Pinpoint the cell where the given text exists, returning its [X, Y] midpoint coordinate. 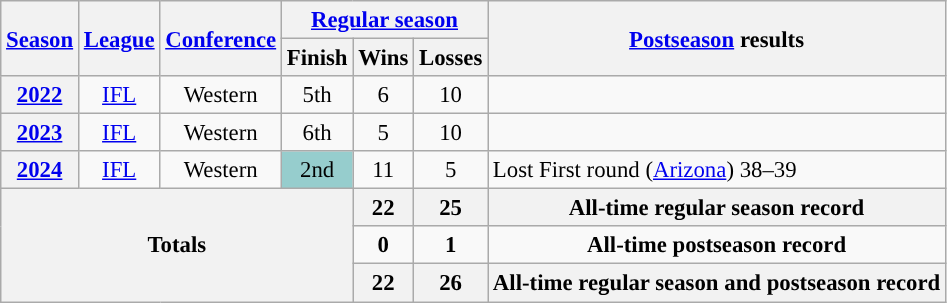
Regular season [384, 20]
Season [40, 38]
Wins [384, 58]
6th [316, 133]
2023 [40, 133]
All-time postseason record [717, 245]
6 [384, 95]
1 [451, 245]
5th [316, 95]
Totals [177, 246]
League [118, 38]
Losses [451, 58]
26 [451, 283]
25 [451, 208]
Postseason results [717, 38]
Conference [221, 38]
All-time regular season and postseason record [717, 283]
Finish [316, 58]
All-time regular season record [717, 208]
2nd [316, 170]
2024 [40, 170]
0 [384, 245]
Lost First round (Arizona) 38–39 [717, 170]
11 [384, 170]
2022 [40, 95]
